Determine the [x, y] coordinate at the center of the cell enclosing the given text.  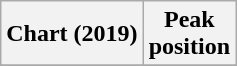
Chart (2019) [72, 34]
Peakposition [189, 34]
